Extract the [x, y] coordinate from the center of the cell holding the provided text.  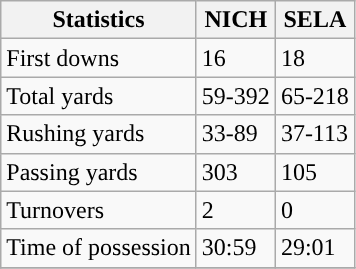
30:59 [236, 248]
Rushing yards [99, 134]
Time of possession [99, 248]
NICH [236, 20]
37-113 [314, 134]
18 [314, 58]
303 [236, 172]
Total yards [99, 96]
59-392 [236, 96]
65-218 [314, 96]
SELA [314, 20]
33-89 [236, 134]
16 [236, 58]
2 [236, 210]
105 [314, 172]
Passing yards [99, 172]
Turnovers [99, 210]
0 [314, 210]
29:01 [314, 248]
First downs [99, 58]
Statistics [99, 20]
